Find where the given text appears and provide that cell's center as [X, Y] coordinate. 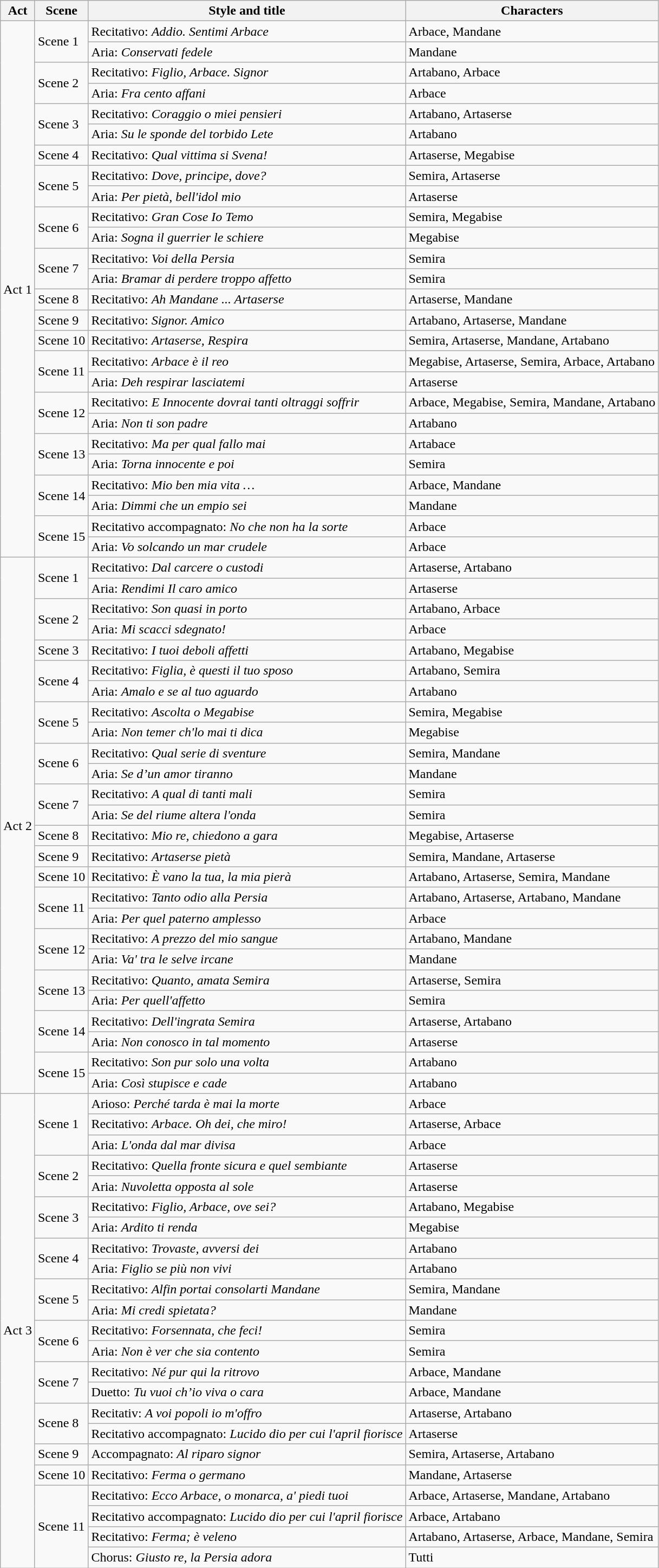
Recitativo: Ah Mandane ... Artaserse [247, 300]
Aria: Se del riume altera l'onda [247, 815]
Chorus: Giusto re, la Persia adora [247, 1557]
Artaserse, Arbace [532, 1124]
Duetto: Tu vuoi ch’io viva o cara [247, 1392]
Style and title [247, 11]
Semira, Mandane, Artaserse [532, 856]
Arbace, Artaserse, Mandane, Artabano [532, 1495]
Tutti [532, 1557]
Aria: Conservati fedele [247, 52]
Artaserse, Semira [532, 980]
Act 3 [18, 1331]
Recitativo: Son pur solo una volta [247, 1062]
Recitativo: È vano la tua, la mia pierà [247, 877]
Artaserse, Mandane [532, 300]
Recitativo: Ferma; è veleno [247, 1537]
Aria: Per pietà, bell'idol mio [247, 196]
Recitativo: Addio. Sentimi Arbace [247, 31]
Aria: Bramar di perdere troppo affetto [247, 279]
Aria: Nuvoletta opposta al sole [247, 1186]
Recitativo: Dove, principe, dove? [247, 176]
Aria: Mi scacci sdegnato! [247, 630]
Aria: Ardito ti renda [247, 1227]
Aria: Mi credi spietata? [247, 1310]
Semira, Artaserse [532, 176]
Artabano, Mandane [532, 939]
Recitativo: Mio re, chiedono a gara [247, 835]
Recitativo: Tanto odio alla Persia [247, 897]
Artabano, Artaserse, Mandane [532, 320]
Aria: Rendimi Il caro amico [247, 588]
Act 2 [18, 825]
Aria: Non è ver che sia contento [247, 1351]
Artabano, Artaserse, Artabano, Mandane [532, 897]
Recitativo: Coraggio o miei pensieri [247, 114]
Recitativo: Figlia, è questi il tuo sposo [247, 671]
Recitativo: Ferma o germano [247, 1475]
Semira, Artaserse, Mandane, Artabano [532, 341]
Recitativo: Quanto, amata Semira [247, 980]
Recitativo: A prezzo del mio sangue [247, 939]
Aria: Torna innocente e poi [247, 464]
Recitativo: Ma per qual fallo mai [247, 444]
Recitativo accompagnato: No che non ha la sorte [247, 526]
Recitativo: Alfin portai consolarti Mandane [247, 1290]
Recitativo: Ascolta o Megabise [247, 712]
Recitativo: Trovaste, avversi dei [247, 1248]
Recitativo: Qual vittima si Svena! [247, 155]
Recitativo: Qual serie di sventure [247, 753]
Recitativo: Arbace. Oh dei, che miro! [247, 1124]
Act 1 [18, 289]
Aria: Per quel paterno amplesso [247, 918]
Recitativo: Figlio, Arbace. Signor [247, 73]
Recitativo: Quella fronte sicura e quel sembiante [247, 1165]
Recitativo: Artaserse, Respira [247, 341]
Aria: Su le sponde del torbido Lete [247, 134]
Aria: Dimmi che un empio sei [247, 506]
Recitativo: Signor. Amico [247, 320]
Artabano, Semira [532, 671]
Recitativo: Gran Cose Io Temo [247, 217]
Aria: Va' tra le selve ircane [247, 960]
Artabano, Artaserse, Arbace, Mandane, Semira [532, 1537]
Accompagnato: Al riparo signor [247, 1454]
Scene [61, 11]
Characters [532, 11]
Recitativo: Son quasi in porto [247, 609]
Recitativo: Mio ben mia vita … [247, 485]
Megabise, Artaserse [532, 835]
Megabise, Artaserse, Semira, Arbace, Artabano [532, 361]
Recitativo: Dal carcere o custodi [247, 567]
Recitativo: Artaserse pietà [247, 856]
Mandane, Artaserse [532, 1475]
Arbace, Megabise, Semira, Mandane, Artabano [532, 403]
Aria: Sogna il guerrier le schiere [247, 237]
Arbace, Artabano [532, 1516]
Arioso: Perché tarda è mai la morte [247, 1104]
Aria: Figlio se più non vivi [247, 1269]
Aria: Se d’un amor tiranno [247, 774]
Aria: Non conosco in tal momento [247, 1042]
Recitativo: Dell'ingrata Semira [247, 1021]
Aria: L'onda dal mar divisa [247, 1145]
Recitativo: I tuoi deboli affetti [247, 650]
Aria: Non temer ch'lo mai ti dica [247, 733]
Recitativo: Arbace è il reo [247, 361]
Artabano, Artaserse [532, 114]
Recitativo: A qual di tanti mali [247, 794]
Recitativ: A voi popoli io m'offro [247, 1413]
Aria: Per quell'affetto [247, 1001]
Semira, Artaserse, Artabano [532, 1454]
Artaserse, Megabise [532, 155]
Artabace [532, 444]
Recitativo: E Innocente dovrai tanti oltraggi soffrir [247, 403]
Aria: Vo solcando un mar crudele [247, 547]
Recitativo: Forsennata, che feci! [247, 1331]
Aria: Così stupisce e cade [247, 1083]
Recitativo: Ecco Arbace, o monarca, a' piedi tuoi [247, 1495]
Aria: Fra cento affani [247, 93]
Aria: Amalo e se al tuo aguardo [247, 691]
Recitativo: Voi della Persia [247, 258]
Recitativo: Figlio, Arbace, ove sei? [247, 1207]
Act [18, 11]
Recitativo: Né pur qui la ritrovo [247, 1372]
Aria: Non ti son padre [247, 423]
Artabano, Artaserse, Semira, Mandane [532, 877]
Aria: Deh respirar lasciatemi [247, 382]
